Output the [x, y] coordinate of the center of the cell containing the given text.  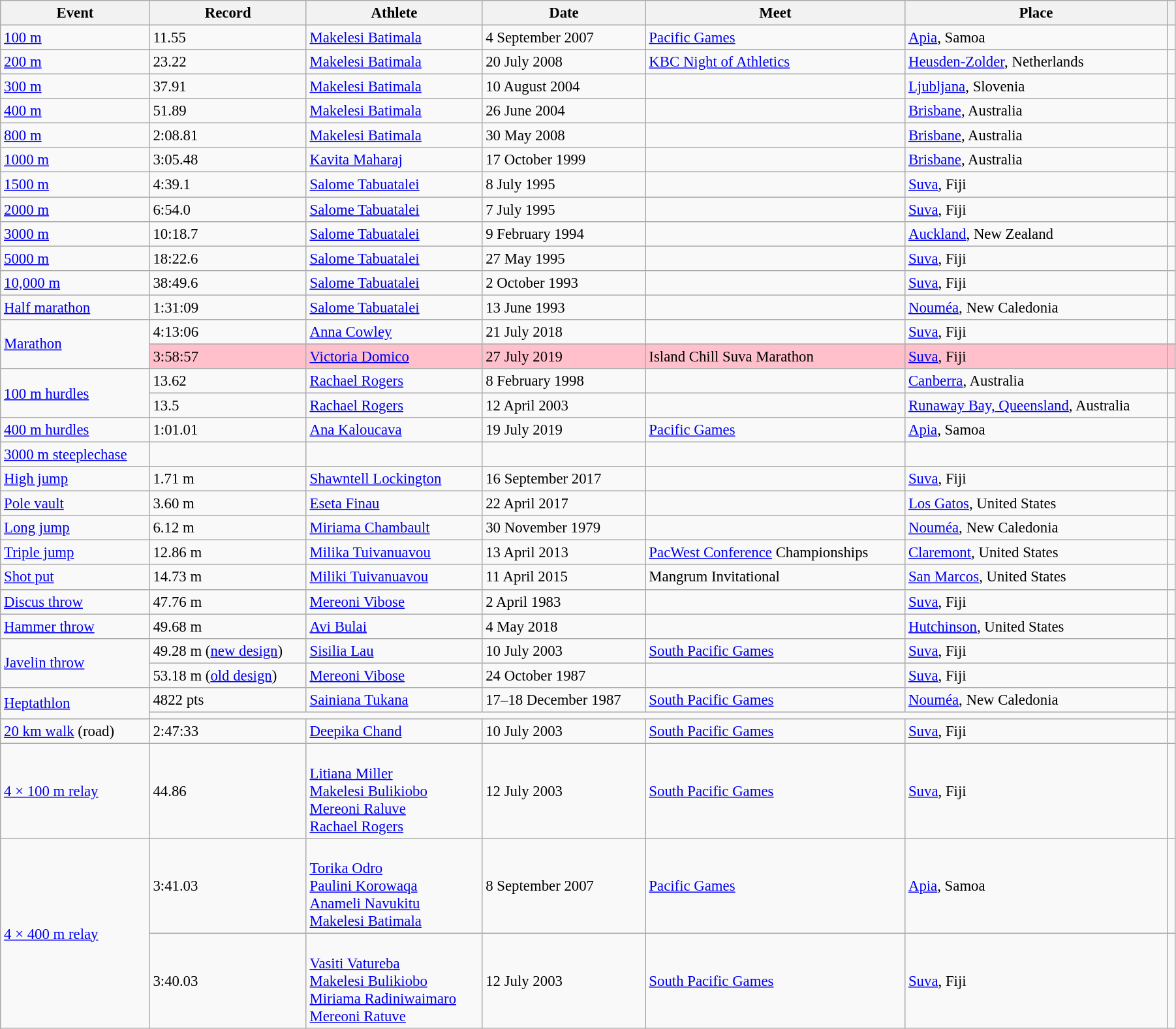
13.62 [228, 381]
4:39.1 [228, 185]
37.91 [228, 87]
27 July 2019 [564, 356]
800 m [75, 136]
Auckland, New Zealand [1036, 234]
Half marathon [75, 307]
1000 m [75, 160]
Anna Cowley [394, 332]
Litiana MillerMakelesi BulikioboMereoni RaluveRachael Rogers [394, 791]
26 June 2004 [564, 111]
Triple jump [75, 553]
Island Chill Suva Marathon [775, 356]
Vasiti VaturebaMakelesi BulikioboMiriama RadiniwaimaroMereoni Ratuve [394, 981]
2:47:33 [228, 731]
Athlete [394, 13]
3:58:57 [228, 356]
Discus throw [75, 602]
3000 m [75, 234]
14.73 m [228, 577]
100 m [75, 38]
27 May 1995 [564, 258]
8 September 2007 [564, 886]
Sainiana Tukana [394, 700]
2 October 1993 [564, 283]
22 April 2017 [564, 504]
30 November 1979 [564, 528]
17–18 December 1987 [564, 700]
Sisilia Lau [394, 651]
5000 m [75, 258]
300 m [75, 87]
Long jump [75, 528]
Event [75, 13]
Pole vault [75, 504]
49.68 m [228, 626]
20 km walk (road) [75, 731]
13 April 2013 [564, 553]
8 February 1998 [564, 381]
13 June 1993 [564, 307]
Torika OdroPaulini KorowaqaAnameli NavukituMakelesi Batimala [394, 886]
High jump [75, 479]
Canberra, Australia [1036, 381]
Miriama Chambault [394, 528]
1500 m [75, 185]
4:13:06 [228, 332]
San Marcos, United States [1036, 577]
20 July 2008 [564, 62]
Shot put [75, 577]
1.71 m [228, 479]
Date [564, 13]
Heusden-Zolder, Netherlands [1036, 62]
3:40.03 [228, 981]
10 August 2004 [564, 87]
400 m [75, 111]
11 April 2015 [564, 577]
4 × 100 m relay [75, 791]
4822 pts [228, 700]
4 × 400 m relay [75, 933]
19 July 2019 [564, 430]
Milika Tuivanuavou [394, 553]
Victoria Domico [394, 356]
Eseta Finau [394, 504]
12 April 2003 [564, 405]
7 July 1995 [564, 209]
Meet [775, 13]
200 m [75, 62]
Avi Bulai [394, 626]
8 July 1995 [564, 185]
2 April 1983 [564, 602]
3.60 m [228, 504]
Marathon [75, 345]
PacWest Conference Championships [775, 553]
Record [228, 13]
2:08.81 [228, 136]
Hutchinson, United States [1036, 626]
Miliki Tuivanuavou [394, 577]
13.5 [228, 405]
53.18 m (old design) [228, 675]
Deepika Chand [394, 731]
3:05.48 [228, 160]
21 July 2018 [564, 332]
4 September 2007 [564, 38]
49.28 m (new design) [228, 651]
1:01.01 [228, 430]
16 September 2017 [564, 479]
1:31:09 [228, 307]
Mangrum Invitational [775, 577]
24 October 1987 [564, 675]
9 February 1994 [564, 234]
Hammer throw [75, 626]
3000 m steeplechase [75, 455]
30 May 2008 [564, 136]
Shawntell Lockington [394, 479]
17 October 1999 [564, 160]
51.89 [228, 111]
47.76 m [228, 602]
12.86 m [228, 553]
44.86 [228, 791]
Kavita Maharaj [394, 160]
Heptathlon [75, 703]
6:54.0 [228, 209]
Ljubljana, Slovenia [1036, 87]
Ana Kaloucava [394, 430]
23.22 [228, 62]
Los Gatos, United States [1036, 504]
100 m hurdles [75, 393]
10,000 m [75, 283]
38:49.6 [228, 283]
3:41.03 [228, 886]
11.55 [228, 38]
Runaway Bay, Queensland, Australia [1036, 405]
Place [1036, 13]
2000 m [75, 209]
4 May 2018 [564, 626]
KBC Night of Athletics [775, 62]
Claremont, United States [1036, 553]
10:18.7 [228, 234]
18:22.6 [228, 258]
6.12 m [228, 528]
400 m hurdles [75, 430]
Javelin throw [75, 663]
